Scan for the cell matching the given text and deliver its [x, y] coordinate at center. 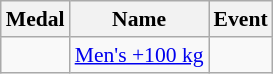
Medal [36, 19]
Men's +100 kg [140, 55]
Event [241, 19]
Name [140, 19]
